Identify which cell holds the provided text, then report its (x, y) central coordinate. 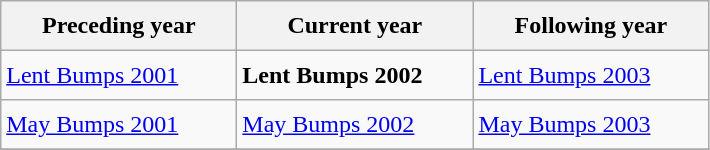
Lent Bumps 2001 (119, 75)
Lent Bumps 2002 (355, 75)
Current year (355, 26)
May Bumps 2003 (591, 125)
May Bumps 2001 (119, 125)
May Bumps 2002 (355, 125)
Preceding year (119, 26)
Lent Bumps 2003 (591, 75)
Following year (591, 26)
